Return the (x, y) coordinate for the center point of the cell that contains the specified text.  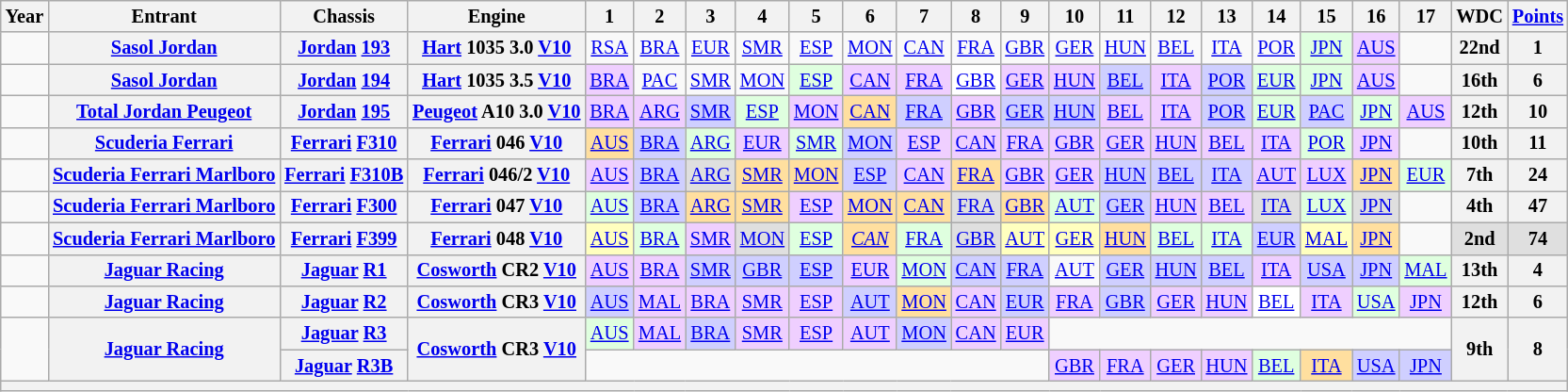
Total Jordan Peugeot (164, 111)
Jaguar R1 (344, 270)
Ferrari 046 V10 (496, 143)
15 (1326, 16)
Points (1538, 16)
Ferrari 047 V10 (496, 206)
17 (1426, 16)
Jordan 194 (344, 80)
7 (923, 16)
12 (1176, 16)
74 (1538, 238)
14 (1276, 16)
4th (1479, 206)
Jaguar R3B (344, 366)
Scuderia Ferrari (164, 143)
22nd (1479, 48)
WDC (1479, 16)
Ferrari F399 (344, 238)
Chassis (344, 16)
Engine (496, 16)
Year (24, 16)
13th (1479, 270)
16 (1376, 16)
10th (1479, 143)
RSA (609, 48)
Ferrari F300 (344, 206)
Cosworth CR2 V10 (496, 270)
2nd (1479, 238)
13 (1227, 16)
Jordan 193 (344, 48)
Ferrari F310B (344, 175)
Jaguar R2 (344, 302)
47 (1538, 206)
Ferrari 048 V10 (496, 238)
Entrant (164, 16)
Hart 1035 3.5 V10 (496, 80)
3 (710, 16)
Ferrari 046/2 V10 (496, 175)
Jordan 195 (344, 111)
Peugeot A10 3.0 V10 (496, 111)
16th (1479, 80)
7th (1479, 175)
9 (1025, 16)
Ferrari F310 (344, 143)
9th (1479, 349)
24 (1538, 175)
5 (816, 16)
Jaguar R3 (344, 334)
Hart 1035 3.0 V10 (496, 48)
2 (659, 16)
